Find where the given text appears and provide that cell's center as (x, y) coordinate. 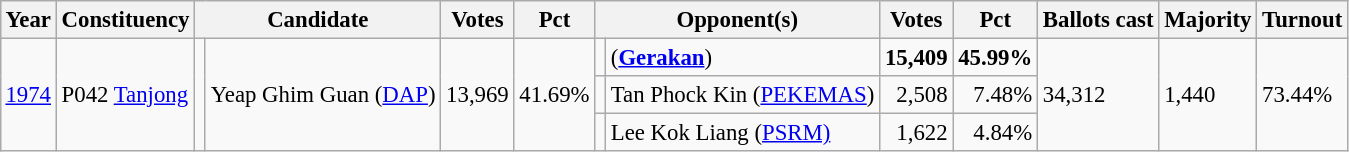
1,440 (1208, 94)
1,622 (916, 133)
Lee Kok Liang (PSRM) (742, 133)
41.69% (554, 94)
Turnout (1302, 20)
Opponent(s) (738, 20)
4.84% (996, 133)
Year (28, 20)
Yeap Ghim Guan (DAP) (322, 94)
7.48% (996, 95)
Tan Phock Kin (PEKEMAS) (742, 95)
(Gerakan) (742, 57)
13,969 (478, 94)
45.99% (996, 57)
2,508 (916, 95)
Ballots cast (1098, 20)
P042 Tanjong (125, 94)
Majority (1208, 20)
34,312 (1098, 94)
1974 (28, 94)
Constituency (125, 20)
73.44% (1302, 94)
15,409 (916, 57)
Candidate (318, 20)
